Find where the given text appears and provide that cell's center as [X, Y] coordinate. 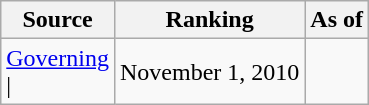
As of [337, 20]
Ranking [209, 20]
November 1, 2010 [209, 72]
Governing| [58, 72]
Source [58, 20]
